Scan for the cell matching the given text and deliver its [x, y] coordinate at center. 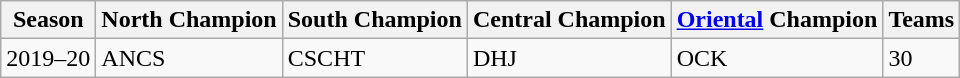
Teams [922, 20]
South Champion [374, 20]
ANCS [189, 58]
2019–20 [48, 58]
OCK [777, 58]
DHJ [569, 58]
Season [48, 20]
CSCHT [374, 58]
Central Champion [569, 20]
30 [922, 58]
Oriental Champion [777, 20]
North Champion [189, 20]
